Pinpoint the cell where the given text exists, returning its [X, Y] midpoint coordinate. 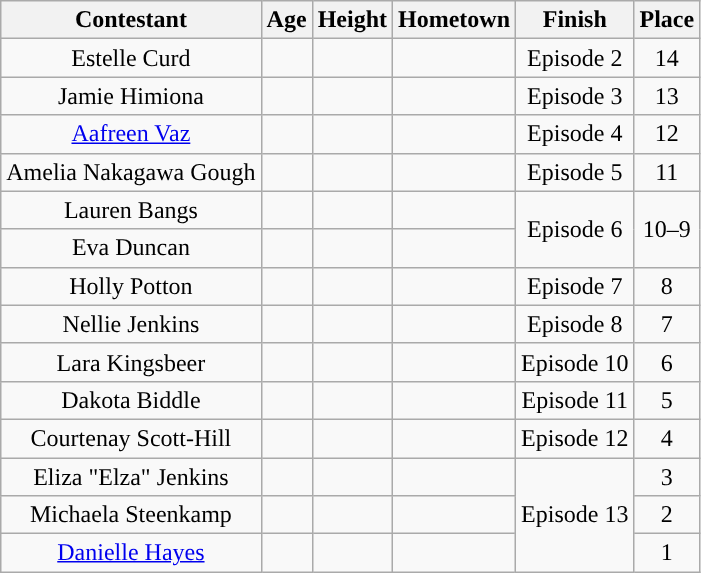
Estelle Curd [131, 58]
7 [667, 324]
Aafreen Vaz [131, 134]
Episode 8 [575, 324]
Nellie Jenkins [131, 324]
6 [667, 362]
Amelia Nakagawa Gough [131, 172]
10–9 [667, 229]
Height [352, 20]
Episode 13 [575, 515]
14 [667, 58]
Michaela Steenkamp [131, 515]
Episode 11 [575, 400]
Age [286, 20]
Episode 12 [575, 438]
5 [667, 400]
Eliza "Elza" Jenkins [131, 477]
Contestant [131, 20]
Episode 5 [575, 172]
Lauren Bangs [131, 210]
Jamie Himiona [131, 96]
3 [667, 477]
Episode 2 [575, 58]
Episode 4 [575, 134]
Eva Duncan [131, 248]
Holly Potton [131, 286]
Place [667, 20]
Dakota Biddle [131, 400]
Episode 10 [575, 362]
11 [667, 172]
Hometown [454, 20]
12 [667, 134]
13 [667, 96]
4 [667, 438]
Danielle Hayes [131, 553]
Lara Kingsbeer [131, 362]
Episode 7 [575, 286]
Episode 3 [575, 96]
1 [667, 553]
8 [667, 286]
Episode 6 [575, 229]
Courtenay Scott-Hill [131, 438]
Finish [575, 20]
2 [667, 515]
